Output the [X, Y] coordinate of the center of the cell containing the given text.  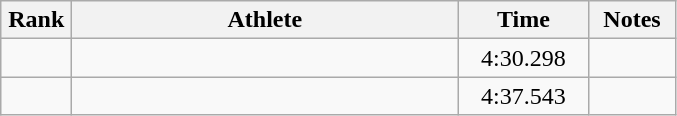
4:30.298 [524, 58]
Notes [632, 20]
Rank [36, 20]
Athlete [265, 20]
Time [524, 20]
4:37.543 [524, 96]
